Identify which cell holds the provided text, then report its (X, Y) central coordinate. 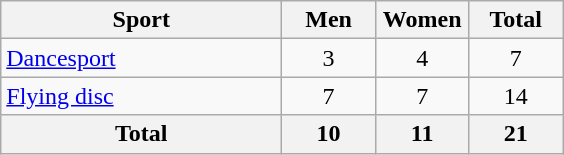
21 (516, 134)
Flying disc (142, 96)
Women (422, 20)
11 (422, 134)
Men (329, 20)
Sport (142, 20)
14 (516, 96)
4 (422, 58)
10 (329, 134)
3 (329, 58)
Dancesport (142, 58)
